For the text-containing cell, return its midpoint in (x, y) coordinate format. 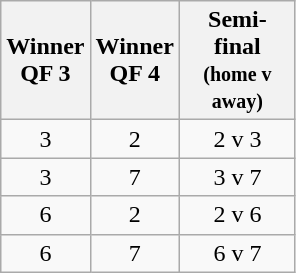
6 v 7 (237, 253)
3 v 7 (237, 177)
WinnerQF 4 (134, 60)
WinnerQF 3 (46, 60)
Semi-final(home v away) (237, 60)
2 v 3 (237, 139)
2 v 6 (237, 215)
